Detect which cell encompasses the target text, then output its (x, y) center coordinate. 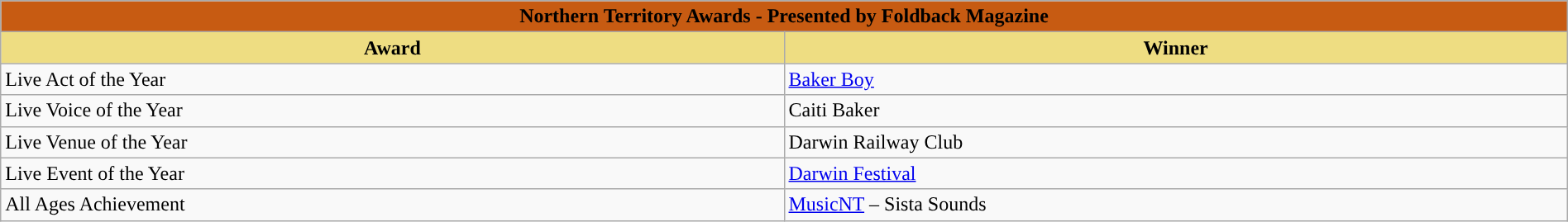
All Ages Achievement (392, 205)
Live Event of the Year (392, 173)
Caiti Baker (1176, 111)
MusicNT – Sista Sounds (1176, 205)
Darwin Festival (1176, 173)
Live Venue of the Year (392, 142)
Winner (1176, 48)
Award (392, 48)
Live Voice of the Year (392, 111)
Darwin Railway Club (1176, 142)
Live Act of the Year (392, 79)
Baker Boy (1176, 79)
Northern Territory Awards - Presented by Foldback Magazine (784, 17)
